Determine the (X, Y) coordinate at the center of the cell enclosing the given text.  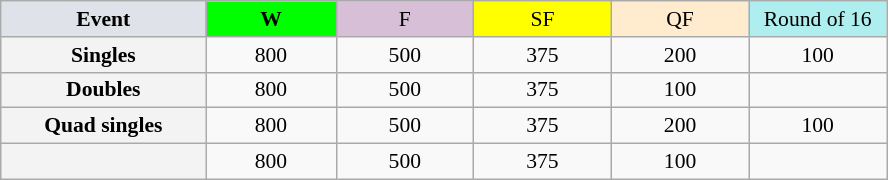
F (405, 19)
QF (680, 19)
Singles (104, 55)
Quad singles (104, 126)
Event (104, 19)
Round of 16 (818, 19)
Doubles (104, 90)
W (271, 19)
SF (543, 19)
